Find where the given text appears and provide that cell's center as (x, y) coordinate. 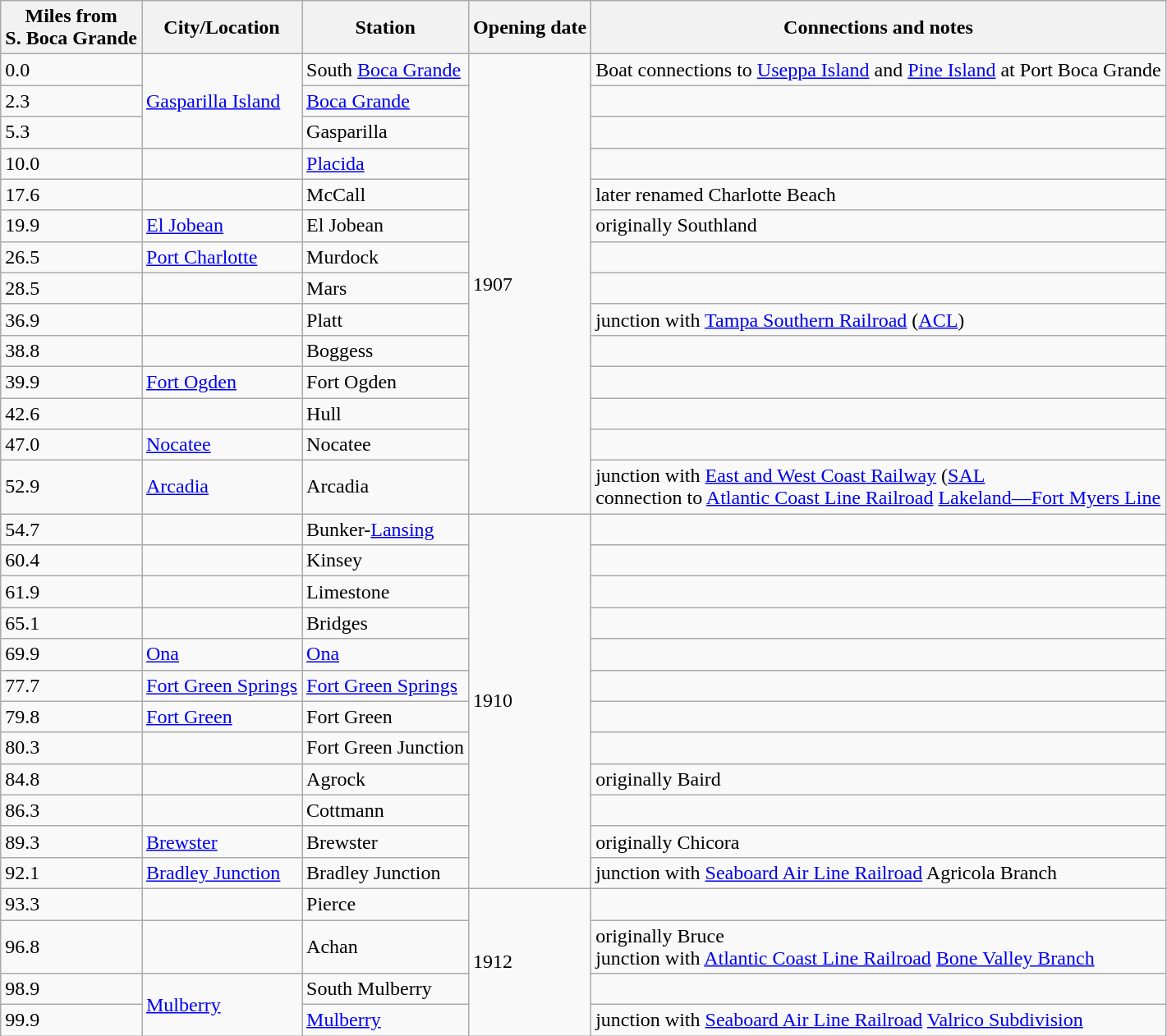
89.3 (71, 841)
Murdock (386, 257)
0.0 (71, 70)
10.0 (71, 163)
69.9 (71, 654)
junction with Tampa Southern Railroad (ACL) (879, 319)
65.1 (71, 623)
Mars (386, 288)
Pierce (386, 904)
54.7 (71, 529)
36.9 (71, 319)
City/Location (222, 28)
later renamed Charlotte Beach (879, 195)
1910 (531, 701)
Boggess (386, 351)
originally Chicora (879, 841)
84.8 (71, 779)
originally Brucejunction with Atlantic Coast Line Railroad Bone Valley Branch (879, 946)
80.3 (71, 748)
1912 (531, 962)
28.5 (71, 288)
42.6 (71, 413)
Opening date (531, 28)
Boca Grande (386, 101)
38.8 (71, 351)
Bunker-Lansing (386, 529)
Hull (386, 413)
61.9 (71, 592)
77.7 (71, 685)
92.1 (71, 873)
79.8 (71, 717)
McCall (386, 195)
19.9 (71, 226)
17.6 (71, 195)
originally Baird (879, 779)
South Mulberry (386, 989)
South Boca Grande (386, 70)
Fort Green Junction (386, 748)
1907 (531, 284)
86.3 (71, 810)
26.5 (71, 257)
Gasparilla (386, 132)
Connections and notes (879, 28)
Kinsey (386, 561)
junction with Seaboard Air Line Railroad Agricola Branch (879, 873)
Gasparilla Island (222, 101)
Limestone (386, 592)
Cottmann (386, 810)
98.9 (71, 989)
47.0 (71, 445)
junction with East and West Coast Railway (SALconnection to Atlantic Coast Line Railroad Lakeland—Fort Myers Line (879, 488)
Achan (386, 946)
Platt (386, 319)
2.3 (71, 101)
99.9 (71, 1020)
Port Charlotte (222, 257)
Placida (386, 163)
Miles fromS. Boca Grande (71, 28)
Agrock (386, 779)
52.9 (71, 488)
5.3 (71, 132)
Station (386, 28)
originally Southland (879, 226)
93.3 (71, 904)
96.8 (71, 946)
39.9 (71, 382)
junction with Seaboard Air Line Railroad Valrico Subdivision (879, 1020)
60.4 (71, 561)
Boat connections to Useppa Island and Pine Island at Port Boca Grande (879, 70)
Bridges (386, 623)
